Detect which cell encompasses the target text, then output its [X, Y] center coordinate. 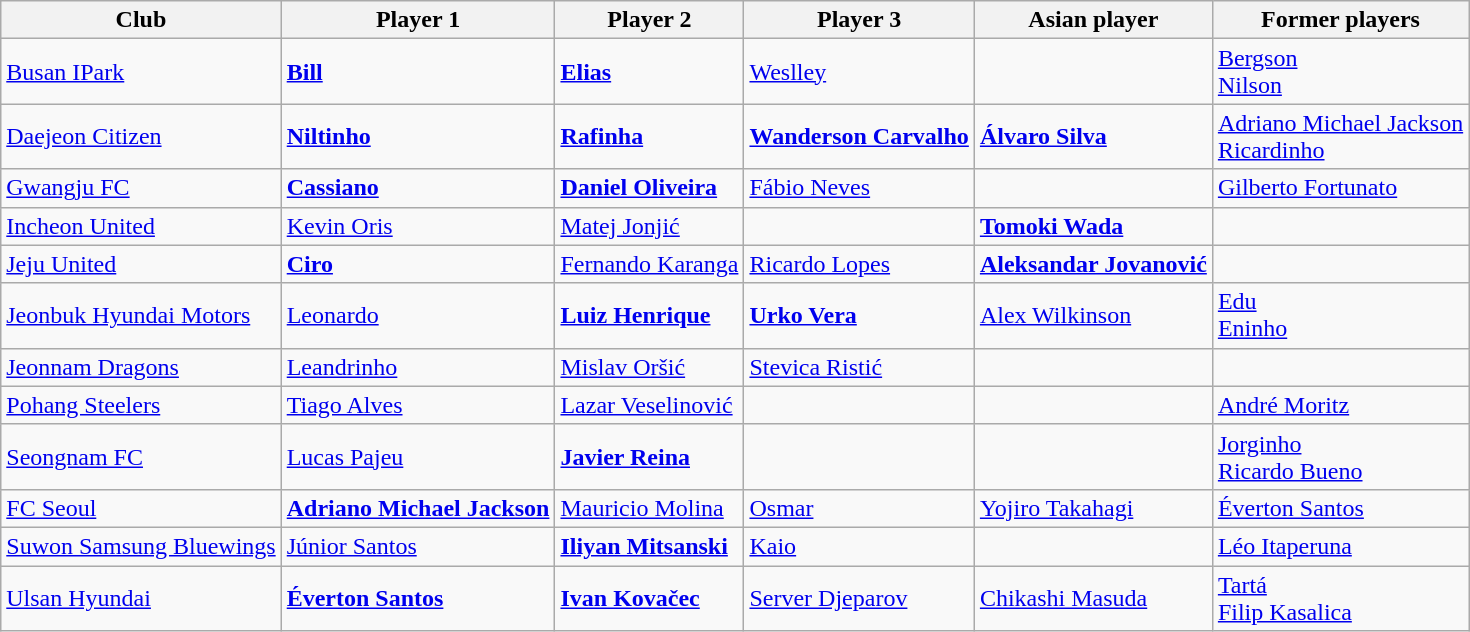
Stevica Ristić [859, 367]
Jeonnam Dragons [141, 367]
Player 3 [859, 20]
Server Djeparov [859, 598]
Mauricio Molina [650, 508]
Urko Vera [859, 316]
Daniel Oliveira [650, 188]
Former players [1340, 20]
Chikashi Masuda [1093, 598]
Fernando Karanga [650, 264]
Ricardo Lopes [859, 264]
Osmar [859, 508]
Luiz Henrique [650, 316]
Player 1 [418, 20]
Leonardo [418, 316]
Aleksandar Jovanović [1093, 264]
Gilberto Fortunato [1340, 188]
Mislav Oršić [650, 367]
Busan IPark [141, 72]
Matej Jonjić [650, 226]
Javier Reina [650, 456]
Jeonbuk Hyundai Motors [141, 316]
Niltinho [418, 136]
Adriano Michael Jackson [418, 508]
Yojiro Takahagi [1093, 508]
Player 2 [650, 20]
Weslley [859, 72]
Jeju United [141, 264]
Rafinha [650, 136]
Wanderson Carvalho [859, 136]
Ciro [418, 264]
Incheon United [141, 226]
Gwangju FC [141, 188]
Tomoki Wada [1093, 226]
Júnior Santos [418, 546]
Tartá Filip Kasalica [1340, 598]
Suwon Samsung Bluewings [141, 546]
Lucas Pajeu [418, 456]
Leandrinho [418, 367]
Lazar Veselinović [650, 405]
Iliyan Mitsanski [650, 546]
Léo Itaperuna [1340, 546]
Edu Eninho [1340, 316]
Fábio Neves [859, 188]
Tiago Alves [418, 405]
Ulsan Hyundai [141, 598]
Adriano Michael Jackson Ricardinho [1340, 136]
Ivan Kovačec [650, 598]
Kevin Oris [418, 226]
Bill [418, 72]
Jorginho Ricardo Bueno [1340, 456]
Daejeon Citizen [141, 136]
André Moritz [1340, 405]
Kaio [859, 546]
FC Seoul [141, 508]
Seongnam FC [141, 456]
Cassiano [418, 188]
Asian player [1093, 20]
Pohang Steelers [141, 405]
Álvaro Silva [1093, 136]
Alex Wilkinson [1093, 316]
Bergson Nilson [1340, 72]
Club [141, 20]
Elias [650, 72]
